For the text-containing cell, return its midpoint in [X, Y] coordinate format. 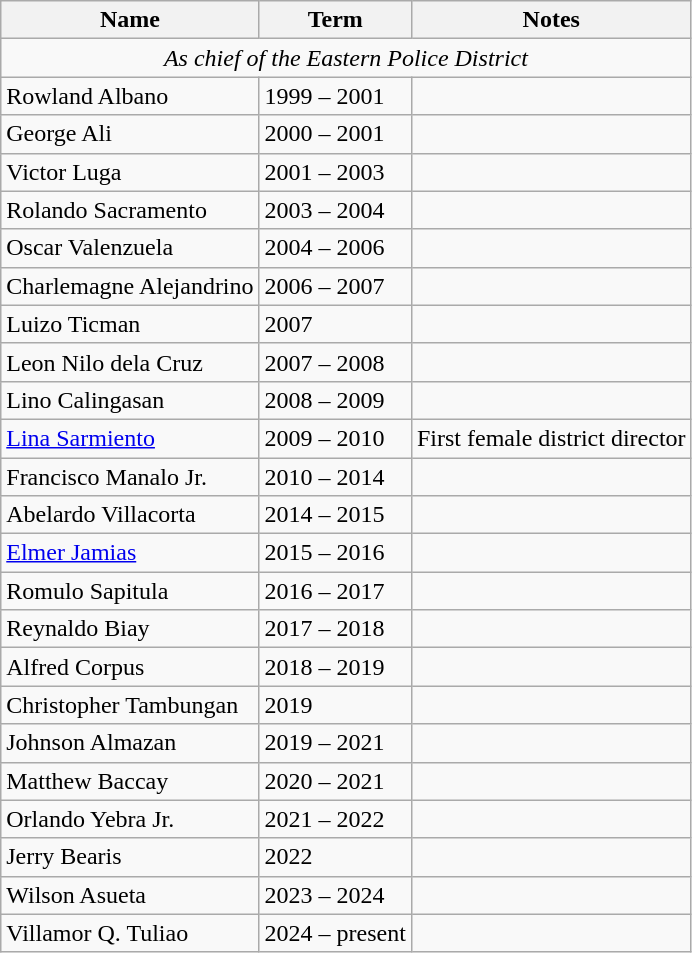
Romulo Sapitula [130, 591]
First female district director [551, 438]
Alfred Corpus [130, 667]
Jerry Bearis [130, 857]
Christopher Tambungan [130, 705]
2019 – 2021 [335, 743]
2003 – 2004 [335, 210]
2010 – 2014 [335, 477]
2001 – 2003 [335, 172]
Charlemagne Alejandrino [130, 286]
Orlando Yebra Jr. [130, 819]
2000 – 2001 [335, 134]
2006 – 2007 [335, 286]
Name [130, 20]
Johnson Almazan [130, 743]
2004 – 2006 [335, 248]
Oscar Valenzuela [130, 248]
2014 – 2015 [335, 515]
2023 – 2024 [335, 895]
Lina Sarmiento [130, 438]
Rolando Sacramento [130, 210]
Villamor Q. Tuliao [130, 933]
Rowland Albano [130, 96]
2017 – 2018 [335, 629]
George Ali [130, 134]
Term [335, 20]
2008 – 2009 [335, 400]
2007 [335, 324]
2019 [335, 705]
1999 – 2001 [335, 96]
Francisco Manalo Jr. [130, 477]
2009 – 2010 [335, 438]
Reynaldo Biay [130, 629]
As chief of the Eastern Police District [346, 58]
Elmer Jamias [130, 553]
2015 – 2016 [335, 553]
Matthew Baccay [130, 781]
Leon Nilo dela Cruz [130, 362]
2020 – 2021 [335, 781]
Notes [551, 20]
Abelardo Villacorta [130, 515]
Victor Luga [130, 172]
Lino Calingasan [130, 400]
2024 – present [335, 933]
Wilson Asueta [130, 895]
2007 – 2008 [335, 362]
Luizo Ticman [130, 324]
2021 – 2022 [335, 819]
2022 [335, 857]
2018 – 2019 [335, 667]
2016 – 2017 [335, 591]
